Provide the (x, y) coordinate of the cell's center where the given text is located.  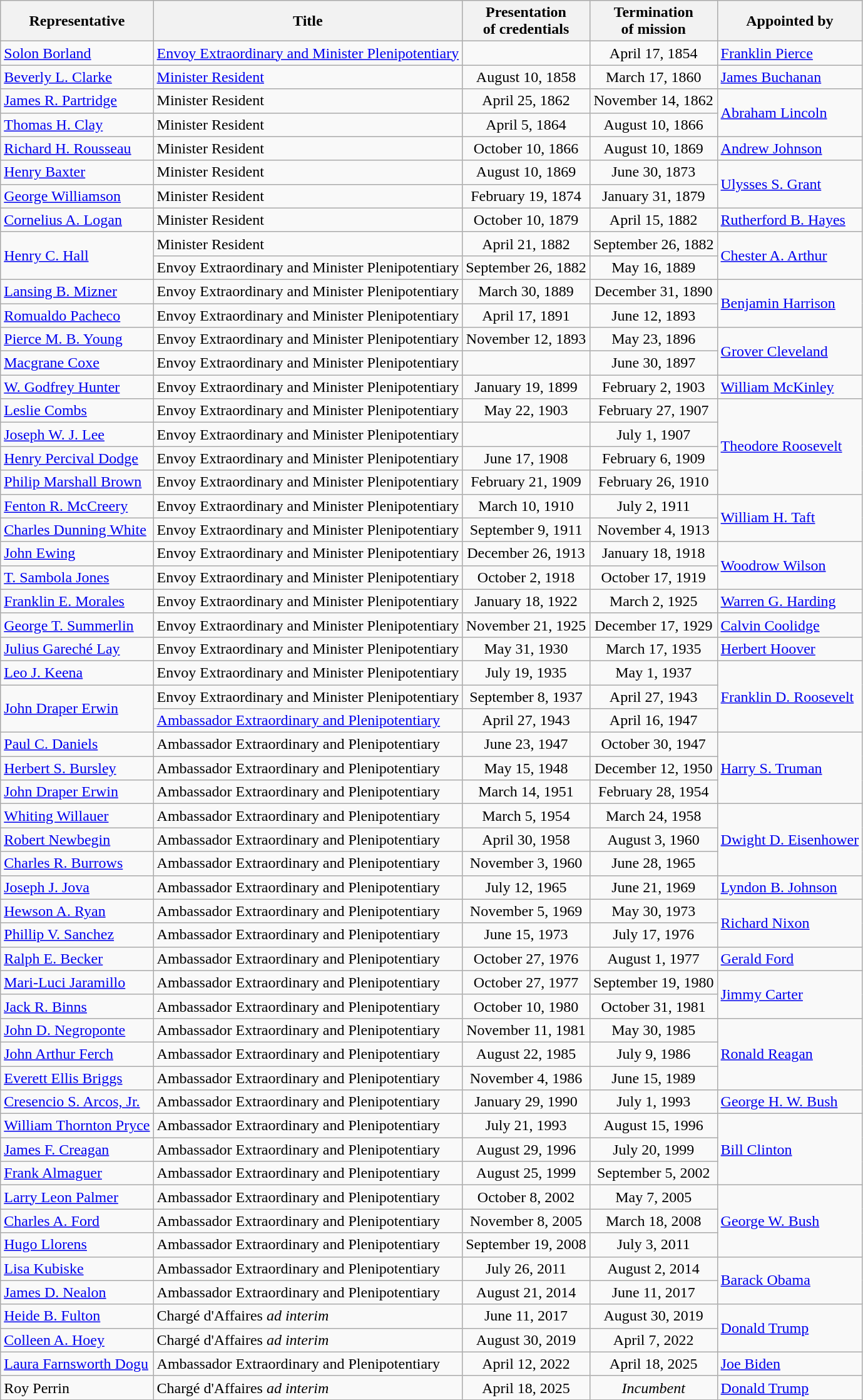
Rutherford B. Hayes (790, 220)
Joe Biden (790, 1364)
Warren G. Harding (790, 601)
George Williamson (77, 196)
July 2, 1911 (653, 506)
June 17, 1908 (526, 458)
November 8, 2005 (526, 1221)
July 1, 1907 (653, 435)
July 21, 1993 (526, 1126)
August 29, 1996 (526, 1150)
Jack R. Binns (77, 1006)
August 10, 1866 (653, 125)
Whiting Willauer (77, 816)
August 10, 1858 (526, 77)
Hewson A. Ryan (77, 911)
Solon Borland (77, 53)
James R. Partridge (77, 101)
Joseph W. J. Lee (77, 435)
Lyndon B. Johnson (790, 887)
May 16, 1889 (653, 267)
Julius Gareché Lay (77, 649)
November 3, 1960 (526, 863)
May 15, 1948 (526, 768)
June 12, 1893 (653, 315)
Everett Ellis Briggs (77, 1078)
Franklin E. Morales (77, 601)
April 7, 2022 (653, 1340)
Leo J. Keena (77, 672)
April 17, 1854 (653, 53)
April 30, 1958 (526, 840)
January 18, 1922 (526, 601)
James Buchanan (790, 77)
November 4, 1913 (653, 530)
Larry Leon Palmer (77, 1197)
Harry S. Truman (790, 768)
October 10, 1879 (526, 220)
March 10, 1910 (526, 506)
February 28, 1954 (653, 792)
Hugo Llorens (77, 1245)
February 6, 1909 (653, 458)
John Arthur Ferch (77, 1054)
Franklin Pierce (790, 53)
January 29, 1990 (526, 1102)
May 7, 2005 (653, 1197)
May 22, 1903 (526, 411)
March 17, 1935 (653, 649)
Franklin D. Roosevelt (790, 696)
May 31, 1930 (526, 649)
June 23, 1947 (526, 744)
Henry Percival Dodge (77, 458)
Cresencio S. Arcos, Jr. (77, 1102)
Incumbent (653, 1387)
February 19, 1874 (526, 196)
Beverly L. Clarke (77, 77)
January 31, 1879 (653, 196)
Romualdo Pacheco (77, 315)
Philip Marshall Brown (77, 482)
Benjamin Harrison (790, 303)
Grover Cleveland (790, 351)
April 16, 1947 (653, 721)
June 30, 1873 (653, 172)
Gerald Ford (790, 959)
October 27, 1976 (526, 959)
November 5, 1969 (526, 911)
Herbert S. Bursley (77, 768)
Ronald Reagan (790, 1054)
William McKinley (790, 387)
Charles A. Ford (77, 1221)
November 12, 1893 (526, 339)
July 3, 2011 (653, 1245)
October 10, 1980 (526, 1006)
Herbert Hoover (790, 649)
John D. Negroponte (77, 1030)
August 21, 2014 (526, 1292)
October 8, 2002 (526, 1197)
Pierce M. B. Young (77, 339)
Presentationof credentials (526, 21)
Andrew Johnson (790, 148)
November 14, 1862 (653, 101)
September 19, 1980 (653, 982)
March 24, 1958 (653, 816)
Bill Clinton (790, 1150)
W. Godfrey Hunter (77, 387)
Calvin Coolidge (790, 625)
Charles R. Burrows (77, 863)
March 17, 1860 (653, 77)
July 9, 1986 (653, 1054)
Title (308, 21)
June 28, 1965 (653, 863)
September 8, 1937 (526, 697)
Barack Obama (790, 1280)
October 10, 1866 (526, 148)
Colleen A. Hoey (77, 1340)
July 26, 2011 (526, 1269)
George H. W. Bush (790, 1102)
George T. Summerlin (77, 625)
William H. Taft (790, 518)
April 12, 2022 (526, 1364)
Paul C. Daniels (77, 744)
July 1, 1993 (653, 1102)
April 17, 1891 (526, 315)
James F. Creagan (77, 1150)
April 21, 1882 (526, 244)
Lisa Kubiske (77, 1269)
Macgrane Coxe (77, 363)
Frank Almaguer (77, 1173)
Henry C. Hall (77, 255)
September 9, 1911 (526, 530)
Appointed by (790, 21)
Mari-Luci Jaramillo (77, 982)
March 18, 2008 (653, 1221)
October 30, 1947 (653, 744)
Leslie Combs (77, 411)
George W. Bush (790, 1221)
Richard H. Rousseau (77, 148)
Henry Baxter (77, 172)
August 25, 1999 (526, 1173)
Ulysses S. Grant (790, 184)
May 23, 1896 (653, 339)
April 5, 1864 (526, 125)
Jimmy Carter (790, 994)
James D. Nealon (77, 1292)
Woodrow Wilson (790, 565)
August 15, 1996 (653, 1126)
Representative (77, 21)
Chester A. Arthur (790, 255)
November 4, 1986 (526, 1078)
August 3, 1960 (653, 840)
November 11, 1981 (526, 1030)
September 19, 2008 (526, 1245)
December 17, 1929 (653, 625)
December 12, 1950 (653, 768)
March 14, 1951 (526, 792)
January 18, 1918 (653, 553)
August 1, 1977 (653, 959)
October 31, 1981 (653, 1006)
Phillip V. Sanchez (77, 935)
June 15, 1989 (653, 1078)
August 22, 1985 (526, 1054)
Laura Farnsworth Dogu (77, 1364)
Thomas H. Clay (77, 125)
May 30, 1973 (653, 911)
November 21, 1925 (526, 625)
October 2, 1918 (526, 577)
December 26, 1913 (526, 553)
August 2, 2014 (653, 1269)
June 21, 1969 (653, 887)
May 1, 1937 (653, 672)
February 26, 1910 (653, 482)
Theodore Roosevelt (790, 446)
Terminationof mission (653, 21)
July 12, 1965 (526, 887)
July 17, 1976 (653, 935)
July 19, 1935 (526, 672)
June 30, 1897 (653, 363)
Abraham Lincoln (790, 113)
April 15, 1882 (653, 220)
January 19, 1899 (526, 387)
June 15, 1973 (526, 935)
February 21, 1909 (526, 482)
February 27, 1907 (653, 411)
John Ewing (77, 553)
May 30, 1985 (653, 1030)
Ralph E. Becker (77, 959)
Heide B. Fulton (77, 1316)
July 20, 1999 (653, 1150)
September 5, 2002 (653, 1173)
March 2, 1925 (653, 601)
February 2, 1903 (653, 387)
Dwight D. Eisenhower (790, 840)
Robert Newbegin (77, 840)
Charles Dunning White (77, 530)
Fenton R. McCreery (77, 506)
March 5, 1954 (526, 816)
Cornelius A. Logan (77, 220)
Roy Perrin (77, 1387)
March 30, 1889 (526, 291)
T. Sambola Jones (77, 577)
April 25, 1862 (526, 101)
December 31, 1890 (653, 291)
October 17, 1919 (653, 577)
Richard Nixon (790, 923)
Lansing B. Mizner (77, 291)
October 27, 1977 (526, 982)
Joseph J. Jova (77, 887)
William Thornton Pryce (77, 1126)
